Detect which cell encompasses the target text, then output its [x, y] center coordinate. 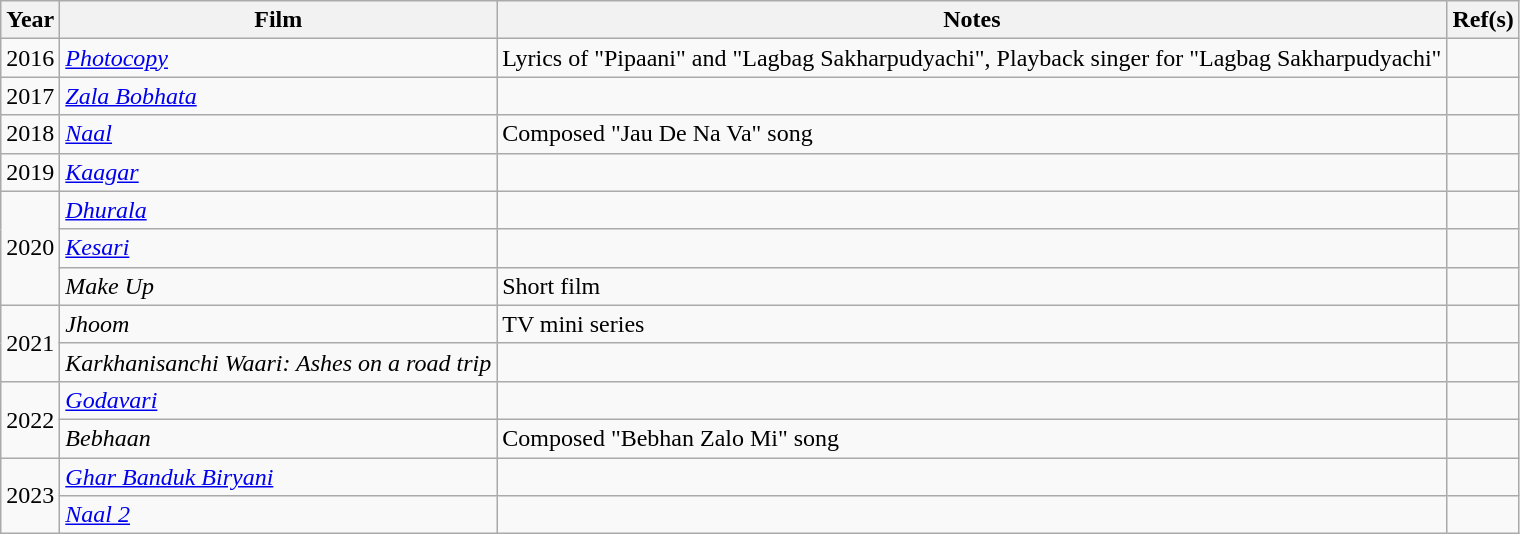
2022 [30, 419]
Film [278, 20]
Photocopy [278, 58]
2019 [30, 172]
2016 [30, 58]
Kaagar [278, 172]
2020 [30, 248]
Naal 2 [278, 515]
Composed "Jau De Na Va" song [972, 134]
Zala Bobhata [278, 96]
2017 [30, 96]
Composed "Bebhan Zalo Mi" song [972, 438]
Short film [972, 286]
Naal [278, 134]
Bebhaan [278, 438]
2021 [30, 343]
Make Up [278, 286]
2023 [30, 496]
Year [30, 20]
Ghar Banduk Biryani [278, 477]
Notes [972, 20]
TV mini series [972, 324]
Dhurala [278, 210]
Godavari [278, 400]
Kesari [278, 248]
Jhoom [278, 324]
Ref(s) [1483, 20]
Karkhanisanchi Waari: Ashes on a road trip [278, 362]
2018 [30, 134]
Lyrics of "Pipaani" and "Lagbag Sakharpudyachi", Playback singer for "Lagbag Sakharpudyachi" [972, 58]
